Locate the cell with the specified text and output its [X, Y] center coordinate. 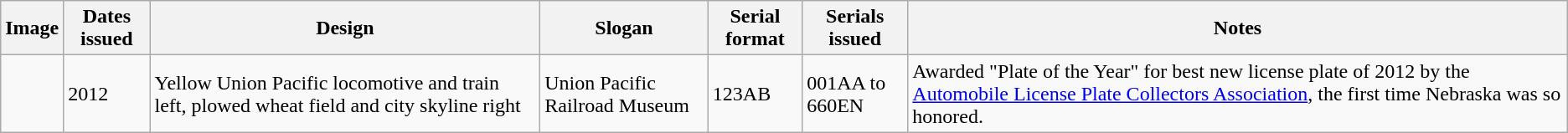
Dates issued [107, 28]
001AA to 660EN [855, 94]
2012 [107, 94]
Slogan [625, 28]
Serials issued [855, 28]
Design [345, 28]
Yellow Union Pacific locomotive and train left, plowed wheat field and city skyline right [345, 94]
123AB [755, 94]
Notes [1238, 28]
Union Pacific Railroad Museum [625, 94]
Serial format [755, 28]
Image [32, 28]
